Search for the cell housing the specified text and yield its (X, Y) center coordinate. 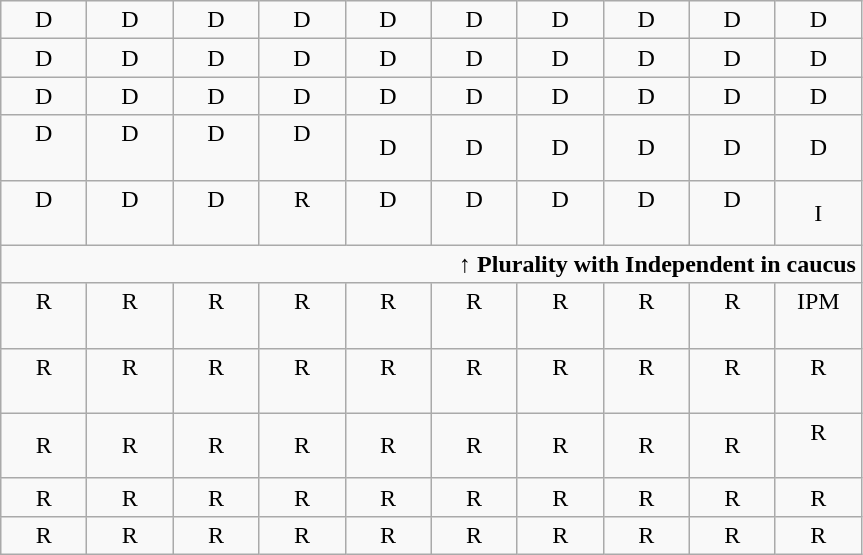
↑ Plurality with Independent in caucus (432, 264)
IPM (818, 316)
I (818, 212)
